Provide the (X, Y) coordinate of the cell's center where the given text is located.  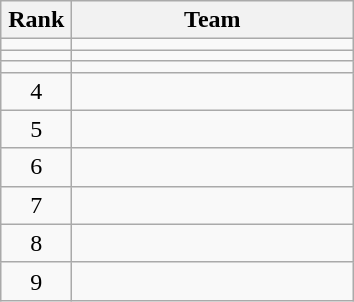
7 (36, 205)
6 (36, 167)
5 (36, 129)
9 (36, 281)
8 (36, 243)
Team (212, 20)
Rank (36, 20)
4 (36, 91)
